Extract the (X, Y) coordinate from the center of the cell holding the provided text.  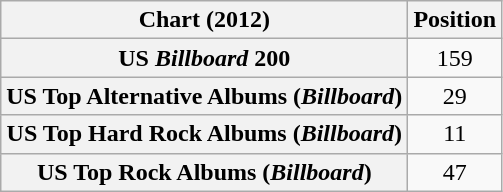
US Top Alternative Albums (Billboard) (204, 96)
Position (455, 20)
159 (455, 58)
47 (455, 172)
29 (455, 96)
11 (455, 134)
Chart (2012) (204, 20)
US Top Hard Rock Albums (Billboard) (204, 134)
US Top Rock Albums (Billboard) (204, 172)
US Billboard 200 (204, 58)
